Pinpoint the cell where the given text exists, returning its [X, Y] midpoint coordinate. 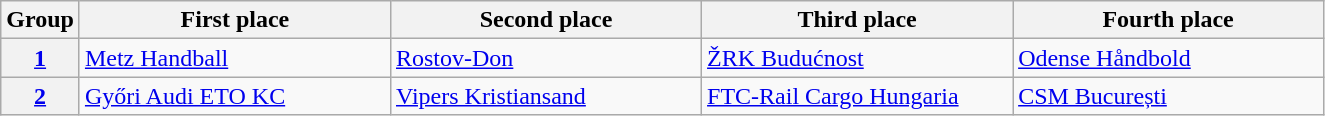
Fourth place [1168, 20]
First place [234, 20]
Odense Håndbold [1168, 58]
Group [40, 20]
Metz Handball [234, 58]
FTC-Rail Cargo Hungaria [858, 96]
ŽRK Budućnost [858, 58]
2 [40, 96]
Second place [546, 20]
Győri Audi ETO KC [234, 96]
Third place [858, 20]
Rostov-Don [546, 58]
Vipers Kristiansand [546, 96]
1 [40, 58]
CSM București [1168, 96]
